Return (X, Y) of the center of cell containing provided text 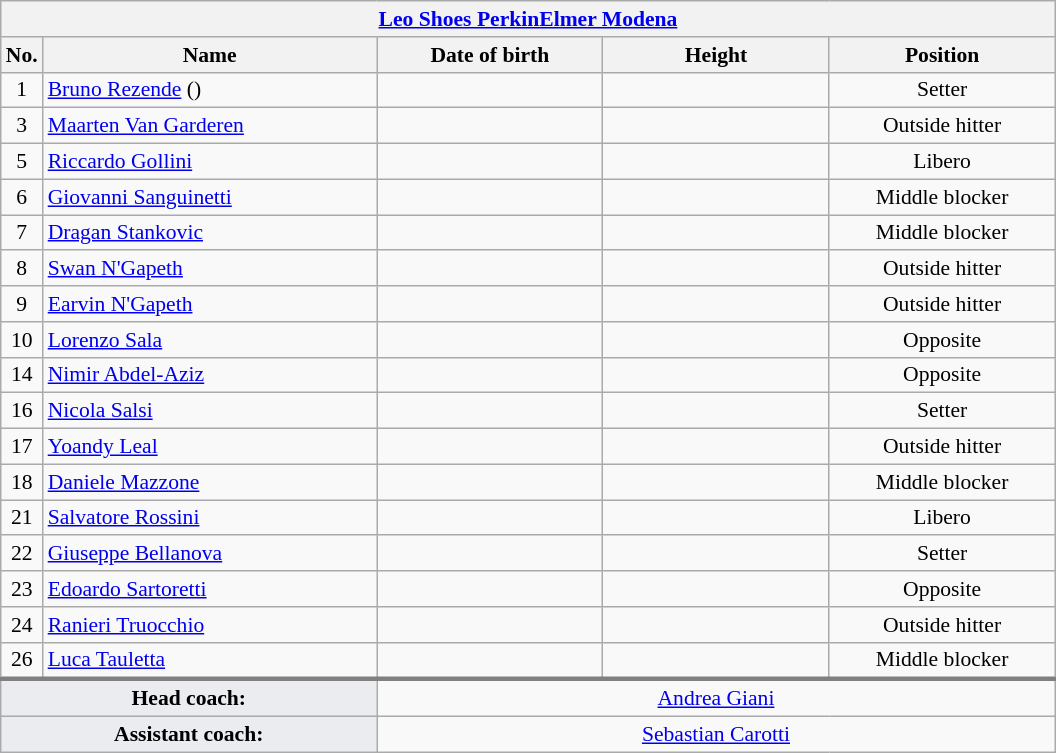
5 (22, 162)
Date of birth (490, 55)
Sebastian Carotti (716, 735)
10 (22, 340)
Giovanni Sanguinetti (210, 197)
26 (22, 660)
1 (22, 90)
Earvin N'Gapeth (210, 304)
16 (22, 411)
21 (22, 518)
22 (22, 554)
Salvatore Rossini (210, 518)
Yoandy Leal (210, 447)
Dragan Stankovic (210, 233)
Luca Tauletta (210, 660)
Nimir Abdel-Aziz (210, 375)
Nicola Salsi (210, 411)
7 (22, 233)
Leo Shoes PerkinElmer Modena (528, 19)
Ranieri Truocchio (210, 625)
Assistant coach: (189, 735)
23 (22, 589)
Head coach: (189, 698)
8 (22, 269)
Maarten Van Garderen (210, 126)
18 (22, 482)
6 (22, 197)
14 (22, 375)
3 (22, 126)
17 (22, 447)
Daniele Mazzone (210, 482)
Swan N'Gapeth (210, 269)
Position (942, 55)
Edoardo Sartoretti (210, 589)
Name (210, 55)
Riccardo Gollini (210, 162)
Bruno Rezende () (210, 90)
24 (22, 625)
Andrea Giani (716, 698)
Lorenzo Sala (210, 340)
No. (22, 55)
9 (22, 304)
Height (716, 55)
Giuseppe Bellanova (210, 554)
